From the cell containing the given text, extract its center point as [X, Y] coordinate. 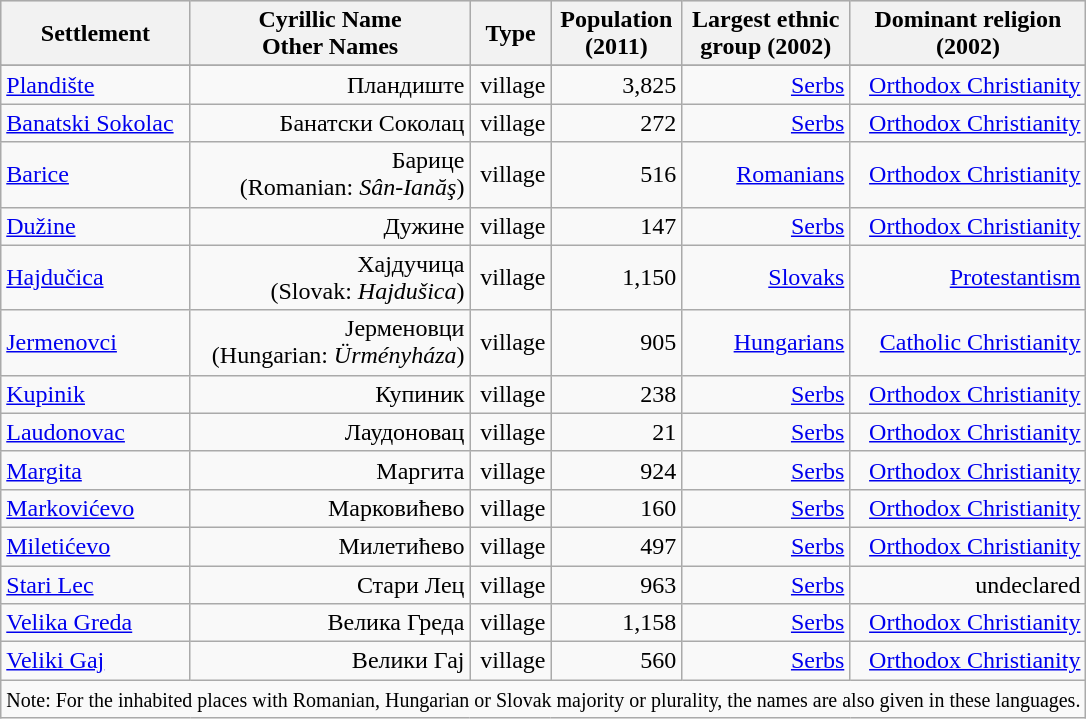
Romanians [766, 174]
Маргита [330, 470]
Veliki Gaj [96, 661]
238 [616, 394]
Jermenovci [96, 342]
1,158 [616, 623]
Settlement [96, 34]
Јерменовци(Hungarian: Ürményháza) [330, 342]
Protestantism [968, 278]
Type [510, 34]
Barice [96, 174]
Markovićevo [96, 508]
Banatski Sokolac [96, 123]
Дужине [330, 226]
Марковићево [330, 508]
Margita [96, 470]
Барице(Romanian: Sân-Ianăş) [330, 174]
Банатски Соколац [330, 123]
Hungarians [766, 342]
Dužine [96, 226]
Note: For the inhabited places with Romanian, Hungarian or Slovak majority or plurality, the names are also given in these languages. [544, 699]
Велики Гај [330, 661]
516 [616, 174]
Miletićevo [96, 546]
Population(2011) [616, 34]
Kupinik [96, 394]
Милетићево [330, 546]
Хајдучица(Slovak: Hajdušica) [330, 278]
147 [616, 226]
272 [616, 123]
Stari Lec [96, 585]
Largest ethnicgroup (2002) [766, 34]
963 [616, 585]
560 [616, 661]
Велика Греда [330, 623]
21 [616, 432]
Laudonovac [96, 432]
1,150 [616, 278]
Velika Greda [96, 623]
Купиник [330, 394]
Пландиште [330, 85]
3,825 [616, 85]
160 [616, 508]
Catholic Christianity [968, 342]
Стари Лец [330, 585]
Cyrillic NameOther Names [330, 34]
924 [616, 470]
Hajdučica [96, 278]
undeclared [968, 585]
Dominant religion(2002) [968, 34]
905 [616, 342]
Лаудоновац [330, 432]
Slovaks [766, 278]
497 [616, 546]
Plandište [96, 85]
